Locate the cell with the specified text and output its [x, y] center coordinate. 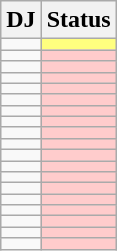
DJ [21, 20]
Status [78, 20]
